Return [x, y] of the center of cell containing provided text 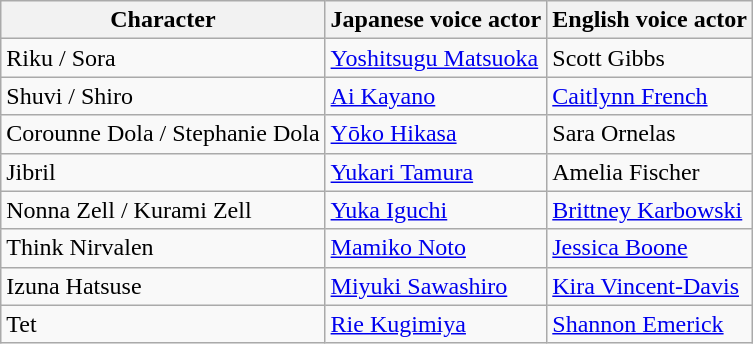
Jibril [163, 172]
Amelia Fischer [650, 172]
Kira Vincent-Davis [650, 286]
English voice actor [650, 20]
Nonna Zell / Kurami Zell [163, 210]
Corounne Dola / Stephanie Dola [163, 134]
Shannon Emerick [650, 324]
Tet [163, 324]
Yoshitsugu Matsuoka [436, 58]
Brittney Karbowski [650, 210]
Think Nirvalen [163, 248]
Character [163, 20]
Ai Kayano [436, 96]
Mamiko Noto [436, 248]
Izuna Hatsuse [163, 286]
Scott Gibbs [650, 58]
Jessica Boone [650, 248]
Caitlynn French [650, 96]
Miyuki Sawashiro [436, 286]
Sara Ornelas [650, 134]
Yōko Hikasa [436, 134]
Rie Kugimiya [436, 324]
Riku / Sora [163, 58]
Shuvi / Shiro [163, 96]
Yukari Tamura [436, 172]
Japanese voice actor [436, 20]
Yuka Iguchi [436, 210]
